Return the (X, Y) coordinate for the center point of the cell that contains the specified text.  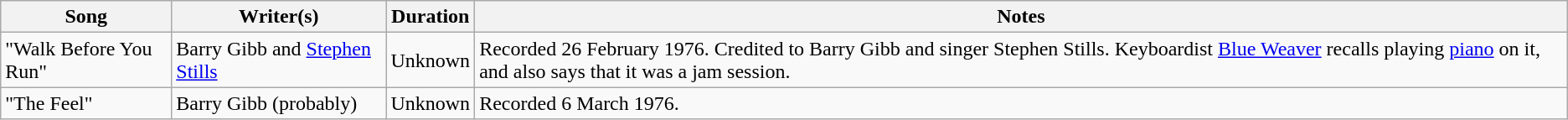
"The Feel" (86, 103)
Barry Gibb and Stephen Stills (279, 60)
Duration (431, 17)
Notes (1022, 17)
"Walk Before You Run" (86, 60)
Barry Gibb (probably) (279, 103)
Writer(s) (279, 17)
Recorded 6 March 1976. (1022, 103)
Song (86, 17)
